Identify which cell holds the provided text, then report its (x, y) central coordinate. 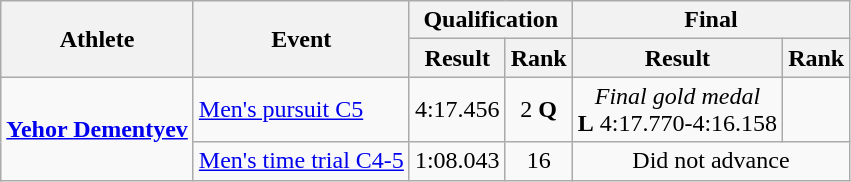
4:17.456 (457, 110)
16 (538, 161)
1:08.043 (457, 161)
Did not advance (711, 161)
Qualification (490, 20)
Men's pursuit C5 (301, 110)
Men's time trial C4-5 (301, 161)
Final gold medal L 4:17.770-4:16.158 (677, 110)
2 Q (538, 110)
Athlete (98, 39)
Event (301, 39)
Yehor Dementyev (98, 128)
Final (711, 20)
